From the cell containing the given text, extract its center point as (X, Y) coordinate. 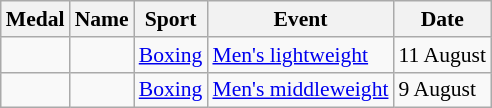
Sport (171, 19)
11 August (443, 55)
9 August (443, 90)
Event (300, 19)
Men's lightweight (300, 55)
Date (443, 19)
Men's middleweight (300, 90)
Name (102, 19)
Medal (36, 19)
